Find where the given text appears and provide that cell's center as [X, Y] coordinate. 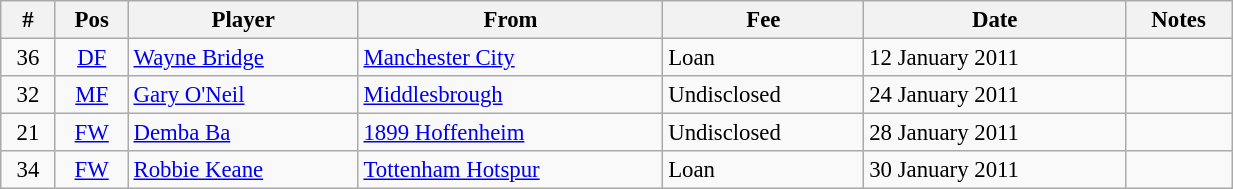
MF [92, 95]
34 [28, 170]
Date [995, 20]
Pos [92, 20]
Gary O'Neil [243, 95]
From [510, 20]
24 January 2011 [995, 95]
21 [28, 133]
28 January 2011 [995, 133]
12 January 2011 [995, 58]
Demba Ba [243, 133]
Middlesbrough [510, 95]
36 [28, 58]
Robbie Keane [243, 170]
Fee [764, 20]
1899 Hoffenheim [510, 133]
Wayne Bridge [243, 58]
Notes [1178, 20]
32 [28, 95]
Manchester City [510, 58]
DF [92, 58]
Tottenham Hotspur [510, 170]
# [28, 20]
Player [243, 20]
30 January 2011 [995, 170]
